Return the [x, y] coordinate for the center point of the cell that contains the specified text.  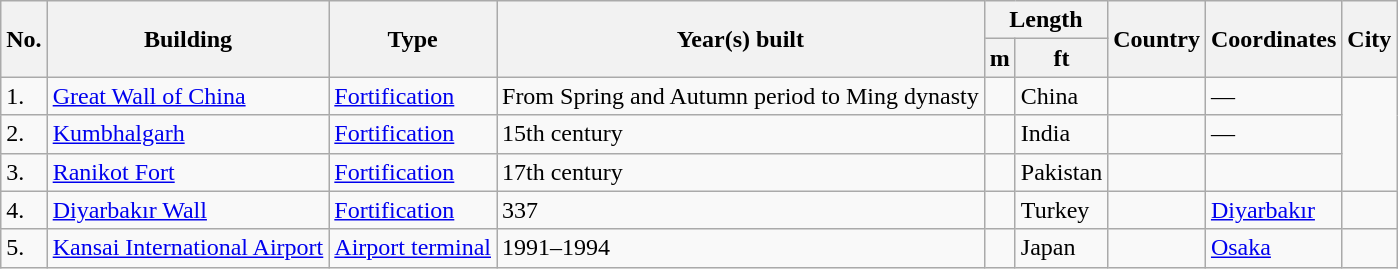
From Spring and Autumn period to Ming dynasty [740, 96]
Year(s) built [740, 39]
Diyarbakır [1273, 210]
City [1370, 39]
5. [24, 248]
4. [24, 210]
Pakistan [1061, 172]
Kumbhalgarh [188, 134]
15th century [740, 134]
m [1000, 58]
1991–1994 [740, 248]
2. [24, 134]
337 [740, 210]
ft [1061, 58]
Diyarbakır Wall [188, 210]
3. [24, 172]
17th century [740, 172]
1. [24, 96]
Length [1046, 20]
China [1061, 96]
Country [1157, 39]
No. [24, 39]
Ranikot Fort [188, 172]
India [1061, 134]
Great Wall of China [188, 96]
Japan [1061, 248]
Osaka [1273, 248]
Coordinates [1273, 39]
Kansai International Airport [188, 248]
Turkey [1061, 210]
Building [188, 39]
Airport terminal [413, 248]
Type [413, 39]
